Provide the (x, y) coordinate of the cell's center where the given text is located.  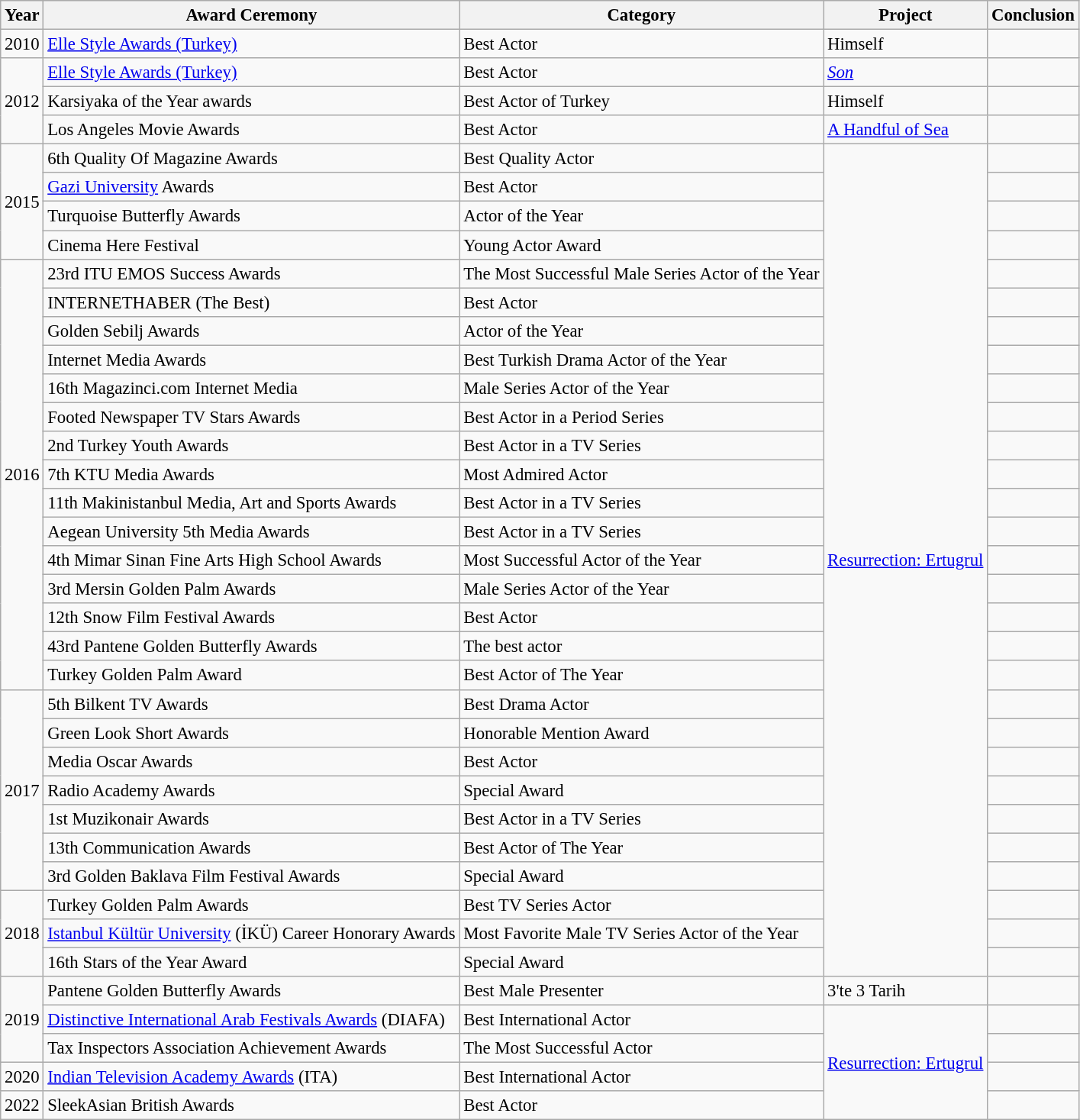
Karsiyaka of the Year awards (252, 102)
Category (641, 15)
Footed Newspaper TV Stars Awards (252, 417)
3rd Golden Baklava Film Festival Awards (252, 876)
Aegean University 5th Media Awards (252, 532)
2017 (22, 789)
Best Drama Actor (641, 704)
Radio Academy Awards (252, 790)
Golden Sebilj Awards (252, 331)
INTERNETHABER (The Best) (252, 302)
Pantene Golden Butterfly Awards (252, 991)
4th Mimar Sinan Fine Arts High School Awards (252, 560)
Project (905, 15)
2010 (22, 44)
2016 (22, 474)
3rd Mersin Golden Palm Awards (252, 589)
Gazi University Awards (252, 187)
Istanbul Kültür University (İKÜ) Career Honorary Awards (252, 934)
The best actor (641, 647)
2nd Turkey Youth Awards (252, 446)
Young Actor Award (641, 245)
Best Actor in a Period Series (641, 417)
Son (905, 73)
Turkey Golden Palm Award (252, 676)
The Most Successful Actor (641, 1048)
16th Stars of the Year Award (252, 963)
Los Angeles Movie Awards (252, 130)
2020 (22, 1077)
Best TV Series Actor (641, 905)
6th Quality Of Magazine Awards (252, 159)
The Most Successful Male Series Actor of the Year (641, 273)
7th KTU Media Awards (252, 474)
Most Favorite Male TV Series Actor of the Year (641, 934)
12th Snow Film Festival Awards (252, 618)
2019 (22, 1020)
Best Actor of Turkey (641, 102)
Media Oscar Awards (252, 761)
Internet Media Awards (252, 360)
Year (22, 15)
Indian Television Academy Awards (ITA) (252, 1077)
Best Male Presenter (641, 991)
Most Admired Actor (641, 474)
Turkey Golden Palm Awards (252, 905)
Turquoise Butterfly Awards (252, 216)
Distinctive International Arab Festivals Awards (DIAFA) (252, 1020)
Cinema Here Festival (252, 245)
2018 (22, 933)
11th Makinistanbul Media, Art and Sports Awards (252, 503)
Conclusion (1033, 15)
Award Ceremony (252, 15)
13th Communication Awards (252, 847)
Best Quality Actor (641, 159)
3'te 3 Tarih (905, 991)
Tax Inspectors Association Achievement Awards (252, 1048)
5th Bilkent TV Awards (252, 704)
Honorable Mention Award (641, 733)
Best Turkish Drama Actor of the Year (641, 360)
2012 (22, 101)
Green Look Short Awards (252, 733)
23rd ITU EMOS Success Awards (252, 273)
16th Magazinci.com Internet Media (252, 389)
Most Successful Actor of the Year (641, 560)
A Handful of Sea (905, 130)
1st Muzikonair Awards (252, 819)
43rd Pantene Golden Butterfly Awards (252, 647)
2015 (22, 202)
